Extract the (X, Y) coordinate from the center of the cell holding the provided text.  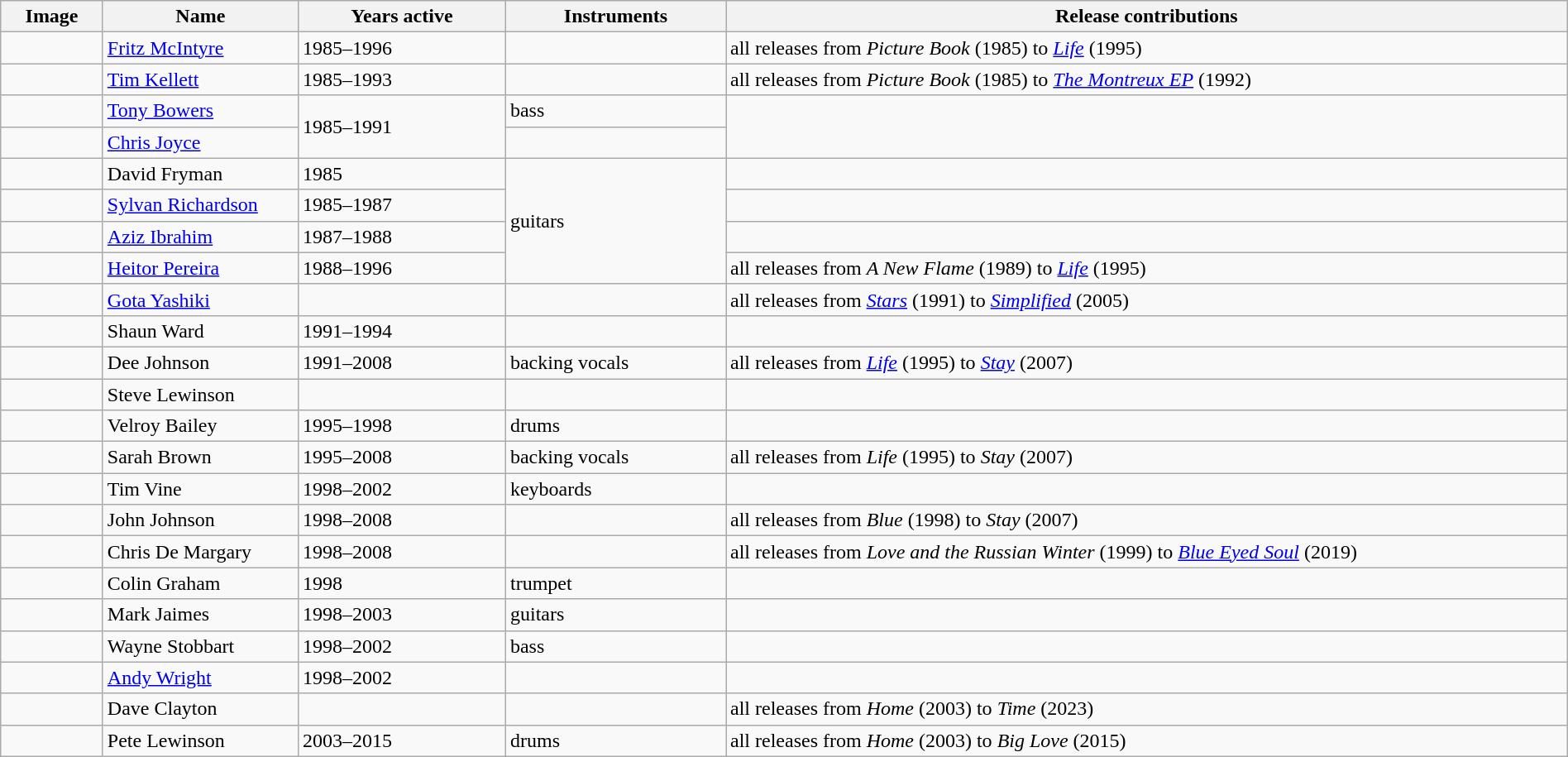
all releases from A New Flame (1989) to Life (1995) (1147, 268)
Tim Vine (200, 489)
Release contributions (1147, 17)
Instruments (615, 17)
Wayne Stobbart (200, 646)
Pete Lewinson (200, 740)
Colin Graham (200, 583)
1987–1988 (402, 237)
keyboards (615, 489)
Tim Kellett (200, 79)
Chris De Margary (200, 552)
Dave Clayton (200, 709)
all releases from Stars (1991) to Simplified (2005) (1147, 299)
1991–2008 (402, 362)
Sarah Brown (200, 458)
David Fryman (200, 174)
Shaun Ward (200, 331)
Steve Lewinson (200, 395)
Gota Yashiki (200, 299)
1985 (402, 174)
Velroy Bailey (200, 426)
Chris Joyce (200, 142)
all releases from Home (2003) to Time (2023) (1147, 709)
1988–1996 (402, 268)
all releases from Blue (1998) to Stay (2007) (1147, 520)
1995–1998 (402, 426)
1985–1991 (402, 127)
Years active (402, 17)
all releases from Home (2003) to Big Love (2015) (1147, 740)
2003–2015 (402, 740)
all releases from Picture Book (1985) to Life (1995) (1147, 48)
Fritz McIntyre (200, 48)
Mark Jaimes (200, 615)
1998–2003 (402, 615)
Name (200, 17)
1985–1987 (402, 205)
Aziz Ibrahim (200, 237)
1985–1996 (402, 48)
Dee Johnson (200, 362)
1991–1994 (402, 331)
trumpet (615, 583)
Tony Bowers (200, 111)
all releases from Love and the Russian Winter (1999) to Blue Eyed Soul (2019) (1147, 552)
Heitor Pereira (200, 268)
Andy Wright (200, 678)
John Johnson (200, 520)
1985–1993 (402, 79)
1995–2008 (402, 458)
Sylvan Richardson (200, 205)
1998 (402, 583)
all releases from Picture Book (1985) to The Montreux EP (1992) (1147, 79)
Image (52, 17)
